Extract the [X, Y] coordinate from the center of the cell holding the provided text.  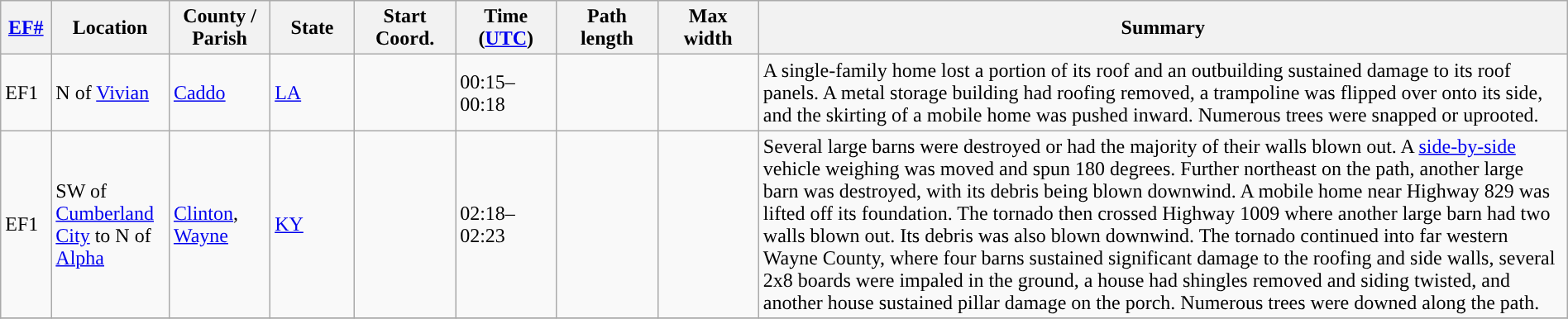
Start Coord. [404, 28]
Clinton, Wayne [219, 225]
EF# [26, 28]
State [313, 28]
Time (UTC) [506, 28]
Summary [1163, 28]
LA [313, 93]
00:15–00:18 [506, 93]
Max width [708, 28]
County / Parish [219, 28]
Caddo [219, 93]
Location [111, 28]
Path length [607, 28]
SW of Cumberland City to N of Alpha [111, 225]
02:18–02:23 [506, 225]
KY [313, 225]
N of Vivian [111, 93]
